Pinpoint the cell where the given text exists, returning its (X, Y) midpoint coordinate. 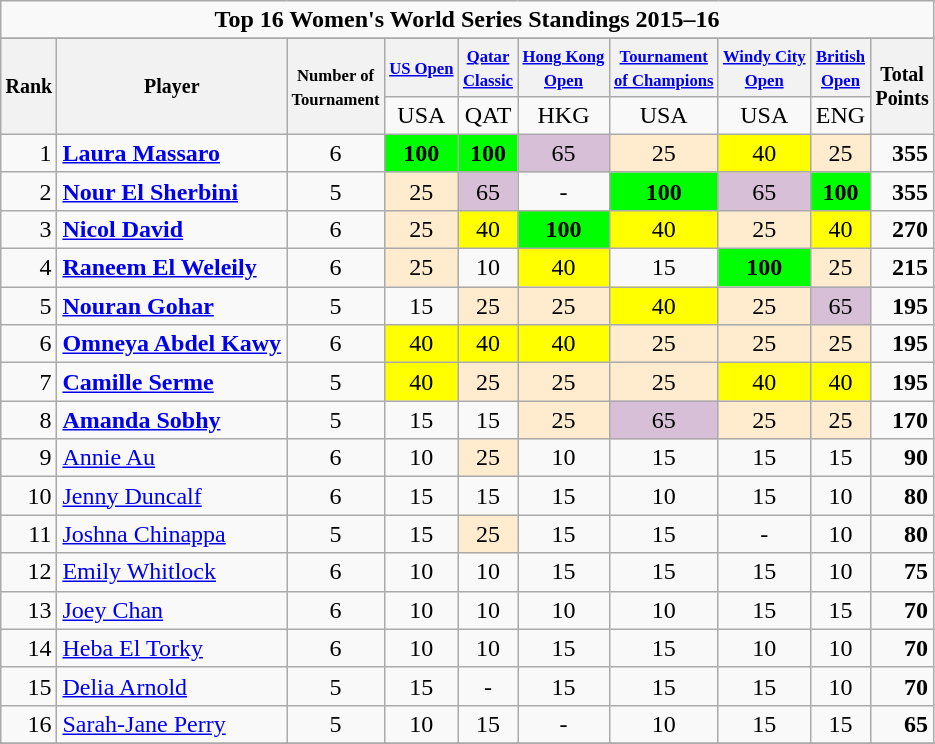
HKG (564, 115)
3 (29, 229)
270 (902, 229)
Top 16 Women's World Series Standings 2015–16 (468, 20)
14 (29, 648)
Emily Whitlock (172, 572)
Player (172, 87)
Nicol David (172, 229)
Windy CityOpen (764, 68)
ENG (840, 115)
Joey Chan (172, 610)
1 (29, 153)
US Open (421, 68)
QAT (488, 115)
170 (902, 420)
Raneem El Weleily (172, 268)
Omneya Abdel Kawy (172, 344)
Number ofTournament (336, 87)
215 (902, 268)
TotalPoints (902, 87)
2 (29, 191)
Nour El Sherbini (172, 191)
8 (29, 420)
Camille Serme (172, 382)
12 (29, 572)
4 (29, 268)
BritishOpen (840, 68)
Annie Au (172, 458)
90 (902, 458)
Tournamentof Champions (664, 68)
Nouran Gohar (172, 306)
Amanda Sobhy (172, 420)
11 (29, 534)
QatarClassic (488, 68)
Jenny Duncalf (172, 496)
7 (29, 382)
Hong KongOpen (564, 68)
Joshna Chinappa (172, 534)
Sarah-Jane Perry (172, 724)
16 (29, 724)
Heba El Torky (172, 648)
Delia Arnold (172, 686)
13 (29, 610)
75 (902, 572)
Rank (29, 87)
Laura Massaro (172, 153)
9 (29, 458)
